Output the [X, Y] coordinate of the center of the cell containing the given text.  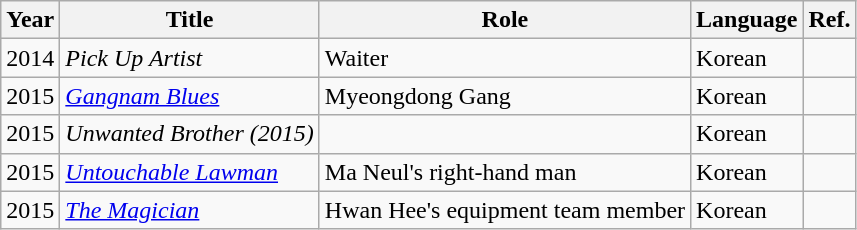
Untouchable Lawman [190, 172]
Year [30, 20]
Title [190, 20]
Language [747, 20]
Pick Up Artist [190, 58]
Hwan Hee's equipment team member [504, 210]
Myeongdong Gang [504, 96]
Waiter [504, 58]
Ref. [830, 20]
Role [504, 20]
Unwanted Brother (2015) [190, 134]
Ma Neul's right-hand man [504, 172]
The Magician [190, 210]
2014 [30, 58]
Gangnam Blues [190, 96]
